Locate the cell with the specified text and output its [x, y] center coordinate. 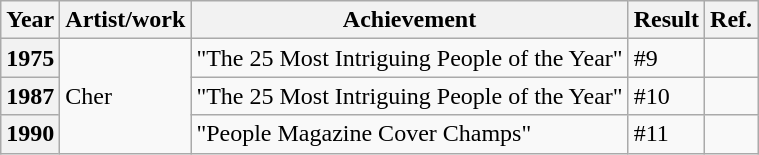
Artist/work [126, 20]
#10 [666, 96]
Year [30, 20]
Result [666, 20]
#11 [666, 134]
Ref. [732, 20]
Cher [126, 96]
1975 [30, 58]
Achievement [410, 20]
#9 [666, 58]
1990 [30, 134]
"People Magazine Cover Champs" [410, 134]
1987 [30, 96]
